Scan for the cell matching the given text and deliver its [x, y] coordinate at center. 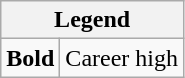
Bold [30, 58]
Career high [122, 58]
Legend [92, 20]
